Return (X, Y) of the center of cell containing provided text 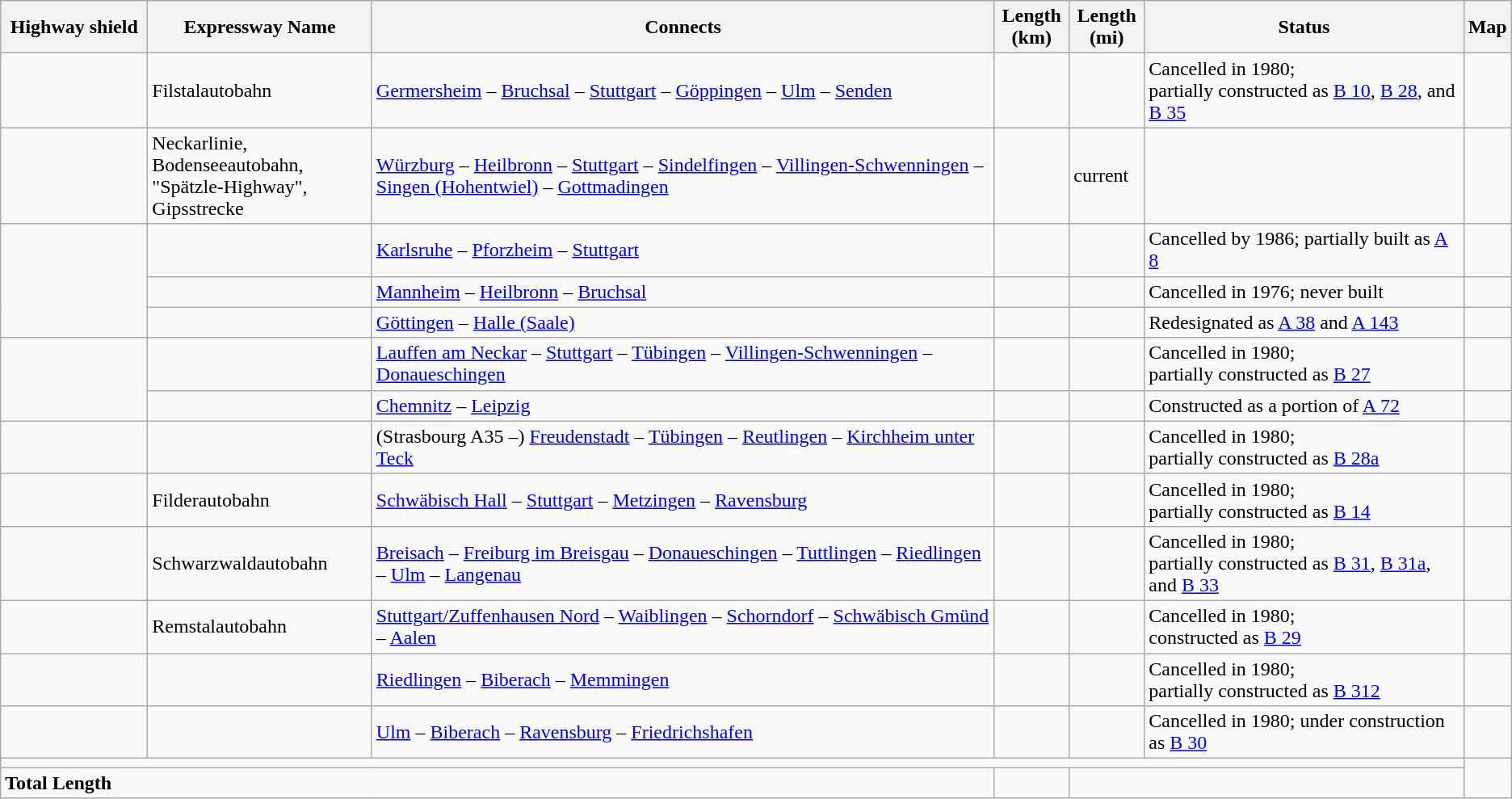
Riedlingen – Biberach – Memmingen (682, 679)
Karlsruhe – Pforzheim – Stuttgart (682, 250)
Schwarzwaldautobahn (260, 563)
Cancelled in 1980; under construction as B 30 (1304, 732)
Cancelled in 1980;partially constructed as B 31, B 31a, and B 33 (1304, 563)
Connects (682, 27)
Schwäbisch Hall – Stuttgart – Metzingen – Ravensburg (682, 499)
Göttingen – Halle (Saale) (682, 322)
Length(km) (1032, 27)
Cancelled in 1980; constructed as B 29 (1304, 627)
Cancelled in 1980;partially constructed as B 27 (1304, 364)
Cancelled by 1986; partially built as A 8 (1304, 250)
Highway shield (74, 27)
Lauffen am Neckar – Stuttgart – Tübingen – Villingen-Schwenningen – Donaueschingen (682, 364)
(Strasbourg A35 –) Freudenstadt – Tübingen – Reutlingen – Kirchheim unter Teck (682, 448)
Neckarlinie, Bodenseeautobahn, "Spätzle-Highway", Gipsstrecke (260, 176)
Expressway Name (260, 27)
Mannheim – Heilbronn – Bruchsal (682, 292)
Cancelled in 1976; never built (1304, 292)
Chemnitz – Leipzig (682, 406)
Length(mi) (1107, 27)
current (1107, 176)
Map (1488, 27)
Würzburg – Heilbronn – Stuttgart – Sindelfingen – Villingen-Schwenningen – Singen (Hohentwiel) – Gottmadingen (682, 176)
Total Length (498, 783)
Cancelled in 1980;partially constructed as B 10, B 28, and B 35 (1304, 90)
Cancelled in 1980;partially constructed as B 14 (1304, 499)
Status (1304, 27)
Filstalautobahn (260, 90)
Remstalautobahn (260, 627)
Cancelled in 1980;partially constructed as B 312 (1304, 679)
Breisach – Freiburg im Breisgau – Donaueschingen – Tuttlingen – Riedlingen – Ulm – Langenau (682, 563)
Redesignated as A 38 and A 143 (1304, 322)
Constructed as a portion of A 72 (1304, 406)
Filderautobahn (260, 499)
Cancelled in 1980;partially constructed as B 28a (1304, 448)
Ulm – Biberach – Ravensburg – Friedrichshafen (682, 732)
Germersheim – Bruchsal – Stuttgart – Göppingen – Ulm – Senden (682, 90)
Stuttgart/Zuffenhausen Nord – Waiblingen – Schorndorf – Schwäbisch Gmünd – Aalen (682, 627)
